Capture the cell that displays the provided text and extract its [x, y] central coordinate. 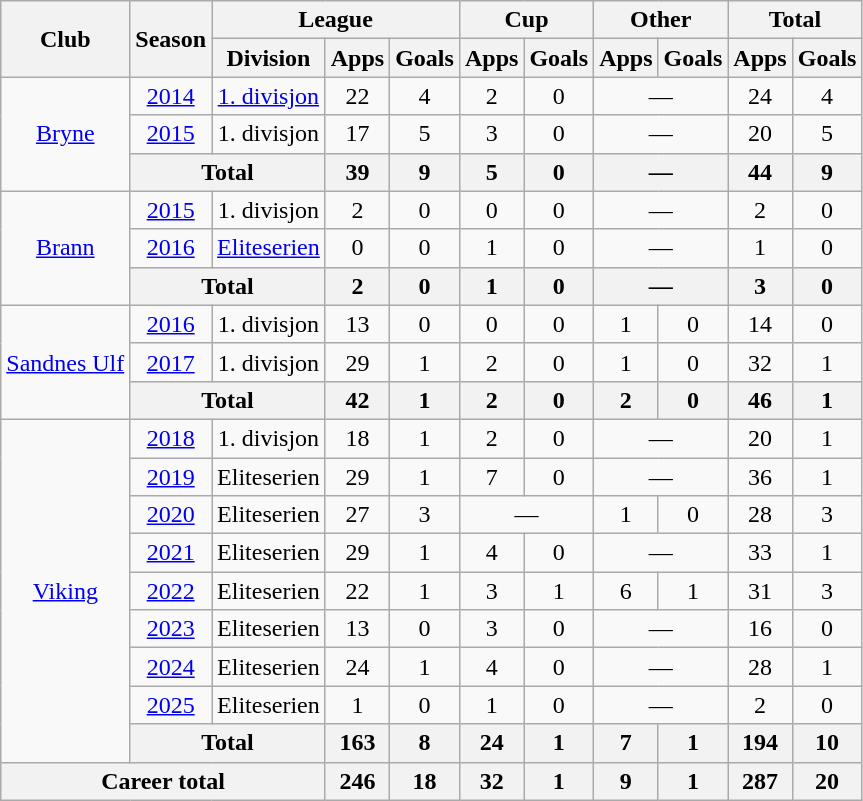
27 [357, 515]
League [336, 20]
2014 [171, 96]
Other [661, 20]
163 [357, 743]
33 [760, 553]
42 [357, 400]
Brann [66, 248]
10 [827, 743]
Career total [163, 781]
17 [357, 134]
Sandnes Ulf [66, 362]
Cup [526, 20]
44 [760, 172]
Division [269, 58]
287 [760, 781]
2018 [171, 438]
Season [171, 39]
2022 [171, 591]
2025 [171, 705]
14 [760, 324]
31 [760, 591]
194 [760, 743]
2017 [171, 362]
36 [760, 477]
2024 [171, 667]
Club [66, 39]
46 [760, 400]
2019 [171, 477]
246 [357, 781]
2023 [171, 629]
39 [357, 172]
Viking [66, 590]
16 [760, 629]
2021 [171, 553]
8 [425, 743]
2020 [171, 515]
6 [626, 591]
Bryne [66, 134]
